Provide the (x, y) coordinate of the cell's center where the given text is located.  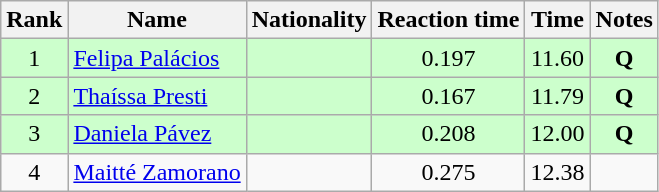
12.00 (558, 134)
3 (34, 134)
12.38 (558, 172)
0.208 (448, 134)
Nationality (309, 20)
Reaction time (448, 20)
11.79 (558, 96)
1 (34, 58)
Rank (34, 20)
Maitté Zamorano (157, 172)
Name (157, 20)
Daniela Pávez (157, 134)
Notes (624, 20)
11.60 (558, 58)
Time (558, 20)
4 (34, 172)
2 (34, 96)
0.275 (448, 172)
0.167 (448, 96)
Felipa Palácios (157, 58)
Thaíssa Presti (157, 96)
0.197 (448, 58)
